Pinpoint the cell where the given text exists, returning its [X, Y] midpoint coordinate. 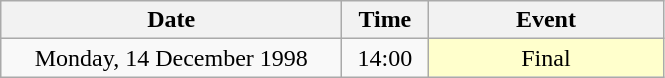
Time [385, 20]
14:00 [385, 58]
Event [546, 20]
Final [546, 58]
Date [172, 20]
Monday, 14 December 1998 [172, 58]
